Detect which cell encompasses the target text, then output its (X, Y) center coordinate. 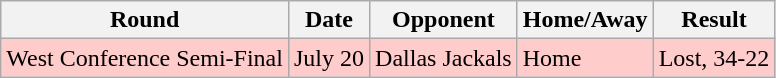
Result (714, 20)
Home/Away (585, 20)
July 20 (328, 58)
West Conference Semi-Final (145, 58)
Dallas Jackals (444, 58)
Lost, 34-22 (714, 58)
Date (328, 20)
Round (145, 20)
Opponent (444, 20)
Home (585, 58)
